For the text-containing cell, return its midpoint in (X, Y) coordinate format. 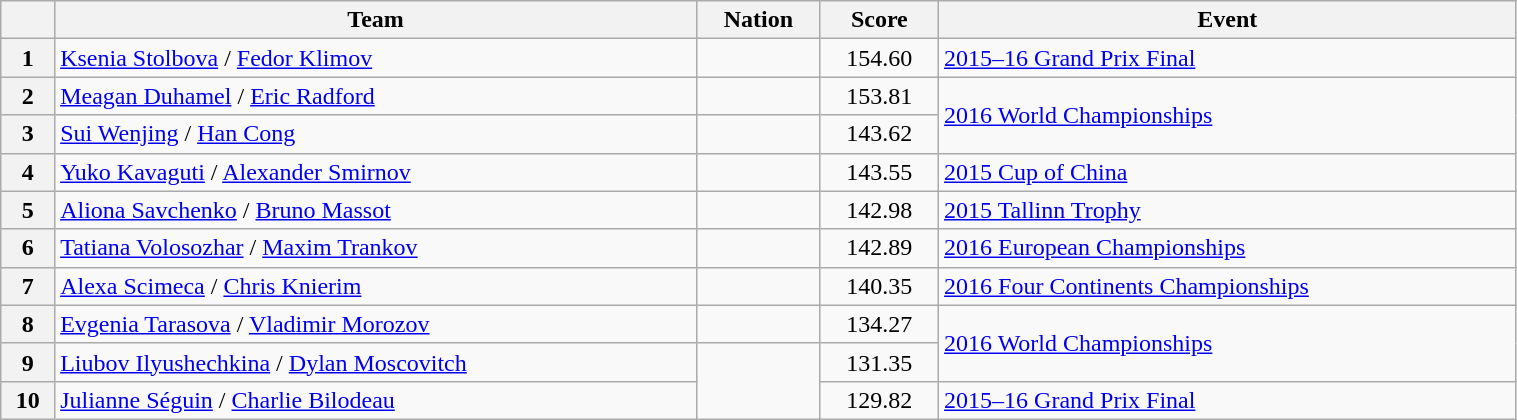
2 (28, 96)
5 (28, 210)
Meagan Duhamel / Eric Radford (376, 96)
8 (28, 324)
7 (28, 286)
Liubov Ilyushechkina / Dylan Moscovitch (376, 362)
Julianne Séguin / Charlie Bilodeau (376, 400)
Score (879, 20)
4 (28, 172)
Team (376, 20)
153.81 (879, 96)
154.60 (879, 58)
10 (28, 400)
140.35 (879, 286)
143.55 (879, 172)
142.98 (879, 210)
Aliona Savchenko / Bruno Massot (376, 210)
Ksenia Stolbova / Fedor Klimov (376, 58)
2015 Tallinn Trophy (1228, 210)
Sui Wenjing / Han Cong (376, 134)
134.27 (879, 324)
1 (28, 58)
6 (28, 248)
Tatiana Volosozhar / Maxim Trankov (376, 248)
9 (28, 362)
Alexa Scimeca / Chris Knierim (376, 286)
Evgenia Tarasova / Vladimir Morozov (376, 324)
129.82 (879, 400)
2016 Four Continents Championships (1228, 286)
3 (28, 134)
Yuko Kavaguti / Alexander Smirnov (376, 172)
2015 Cup of China (1228, 172)
143.62 (879, 134)
Nation (759, 20)
Event (1228, 20)
142.89 (879, 248)
2016 European Championships (1228, 248)
131.35 (879, 362)
